Determine the (x, y) coordinate at the center of the cell enclosing the given text.  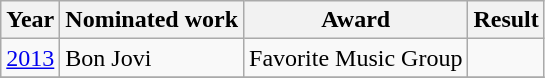
Year (30, 20)
Bon Jovi (152, 58)
Award (356, 20)
Favorite Music Group (356, 58)
Result (506, 20)
Nominated work (152, 20)
2013 (30, 58)
